Pinpoint the cell where the given text exists, returning its (X, Y) midpoint coordinate. 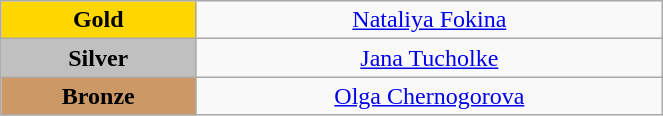
Nataliya Fokina (430, 20)
Jana Tucholke (430, 58)
Gold (98, 20)
Olga Chernogorova (430, 96)
Bronze (98, 96)
Silver (98, 58)
